Return (x, y) of the center of cell containing provided text 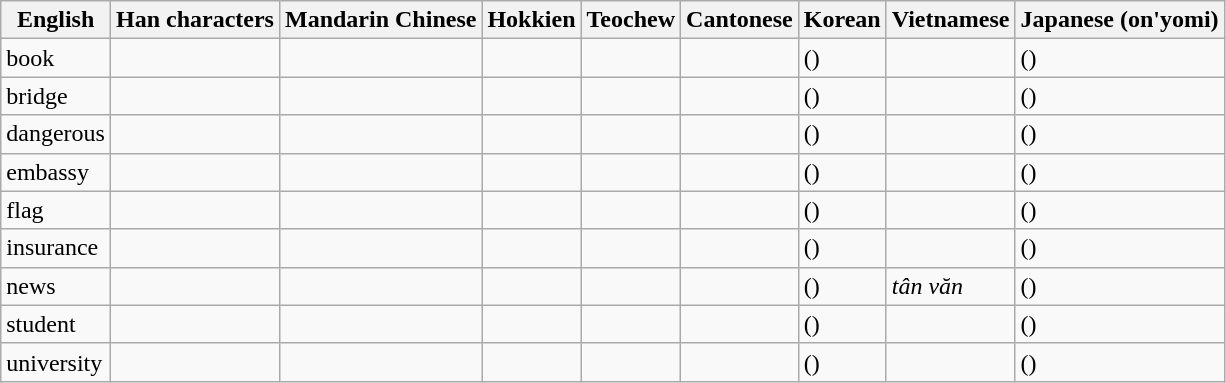
Teochew (631, 20)
Japanese (on'yomi) (1120, 20)
dangerous (56, 134)
tân văn (950, 286)
Vietnamese (950, 20)
book (56, 58)
Mandarin Chinese (380, 20)
flag (56, 210)
news (56, 286)
Han characters (194, 20)
Korean (842, 20)
bridge (56, 96)
university (56, 362)
Hokkien (532, 20)
insurance (56, 248)
English (56, 20)
Cantonese (740, 20)
embassy (56, 172)
student (56, 324)
